Determine the (x, y) coordinate at the center of the cell enclosing the given text.  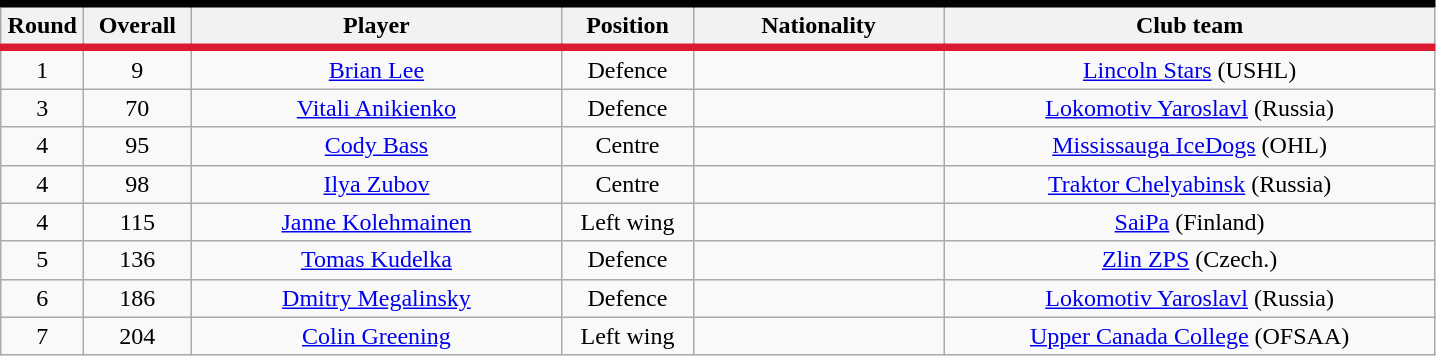
95 (138, 146)
Position (628, 26)
Player (376, 26)
136 (138, 260)
5 (42, 260)
Janne Kolehmainen (376, 222)
70 (138, 108)
Overall (138, 26)
Lincoln Stars (USHL) (1190, 68)
Vitali Anikienko (376, 108)
Mississauga IceDogs (OHL) (1190, 146)
Round (42, 26)
Ilya Zubov (376, 184)
98 (138, 184)
Cody Bass (376, 146)
Nationality (818, 26)
7 (42, 336)
Upper Canada College (OFSAA) (1190, 336)
3 (42, 108)
Brian Lee (376, 68)
Colin Greening (376, 336)
9 (138, 68)
Traktor Chelyabinsk (Russia) (1190, 184)
1 (42, 68)
SaiPa (Finland) (1190, 222)
Dmitry Megalinsky (376, 298)
115 (138, 222)
Club team (1190, 26)
Zlin ZPS (Czech.) (1190, 260)
Tomas Kudelka (376, 260)
6 (42, 298)
204 (138, 336)
186 (138, 298)
